For the text-containing cell, return its midpoint in [X, Y] coordinate format. 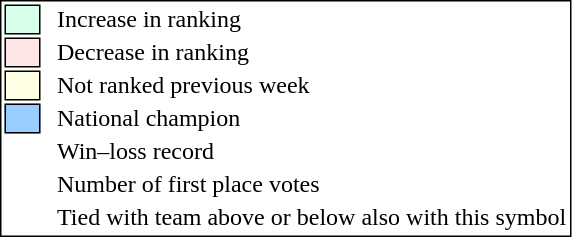
Tied with team above or below also with this symbol [312, 217]
Number of first place votes [312, 185]
Not ranked previous week [312, 85]
Win–loss record [312, 151]
Decrease in ranking [312, 53]
Increase in ranking [312, 19]
National champion [312, 119]
